Extract the [X, Y] coordinate from the center of the cell holding the provided text.  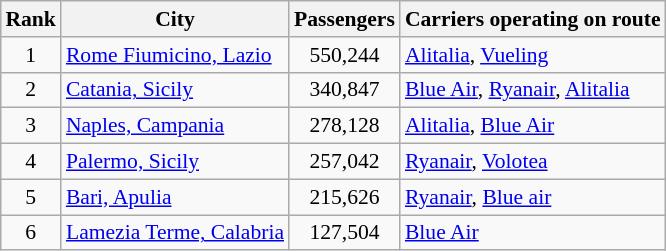
278,128 [344, 126]
Carriers operating on route [533, 19]
Ryanair, Volotea [533, 162]
Naples, Campania [175, 126]
1 [30, 55]
Blue Air [533, 233]
550,244 [344, 55]
340,847 [344, 90]
257,042 [344, 162]
215,626 [344, 197]
Ryanair, Blue air [533, 197]
City [175, 19]
Rome Fiumicino, Lazio [175, 55]
Bari, Apulia [175, 197]
5 [30, 197]
Alitalia, Blue Air [533, 126]
Blue Air, Ryanair, Alitalia [533, 90]
Alitalia, Vueling [533, 55]
Passengers [344, 19]
4 [30, 162]
Lamezia Terme, Calabria [175, 233]
Palermo, Sicily [175, 162]
Rank [30, 19]
6 [30, 233]
Catania, Sicily [175, 90]
2 [30, 90]
127,504 [344, 233]
3 [30, 126]
